Identify which cell holds the provided text, then report its [x, y] central coordinate. 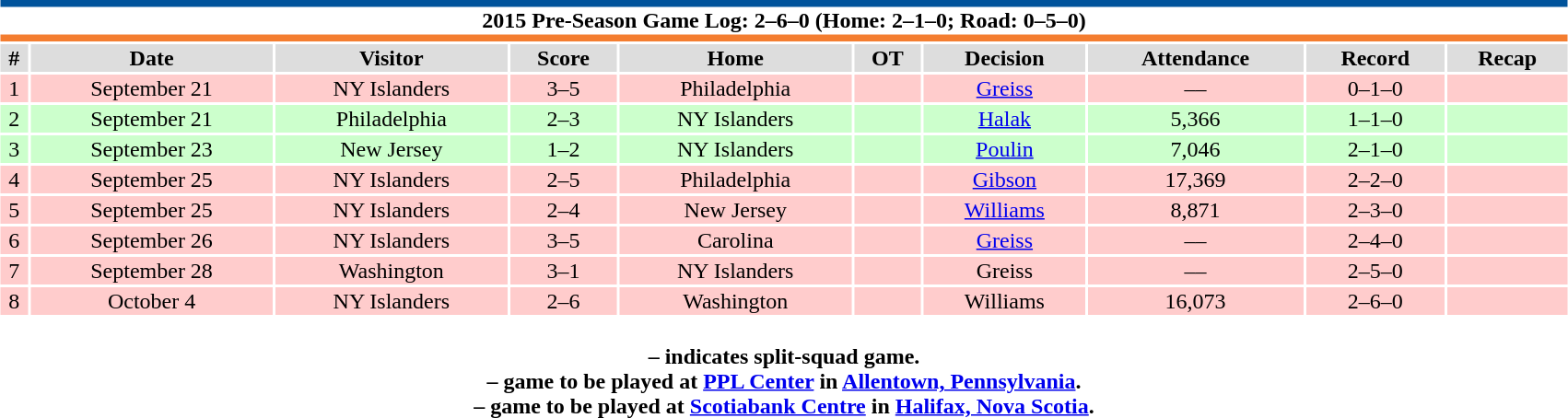
3 [15, 149]
2–6–0 [1375, 301]
Halak [1004, 119]
1–2 [563, 149]
October 4 [151, 301]
0–1–0 [1375, 88]
2–4 [563, 210]
Carolina [735, 240]
8 [15, 301]
2–4–0 [1375, 240]
# [15, 58]
4 [15, 180]
2 [15, 119]
6 [15, 240]
Poulin [1004, 149]
2–3 [563, 119]
7 [15, 271]
Record [1375, 58]
5,366 [1196, 119]
2–3–0 [1375, 210]
Visitor [391, 58]
8,871 [1196, 210]
1–1–0 [1375, 119]
7,046 [1196, 149]
3–1 [563, 271]
5 [15, 210]
Date [151, 58]
1 [15, 88]
2–5–0 [1375, 271]
16,073 [1196, 301]
Attendance [1196, 58]
September 23 [151, 149]
September 26 [151, 240]
Score [563, 58]
2015 Pre-Season Game Log: 2–6–0 (Home: 2–1–0; Road: 0–5–0) [784, 20]
Gibson [1004, 180]
2–1–0 [1375, 149]
Home [735, 58]
2–6 [563, 301]
2–5 [563, 180]
Recap [1507, 58]
17,369 [1196, 180]
2–2–0 [1375, 180]
Decision [1004, 58]
OT [888, 58]
September 28 [151, 271]
